Detect which cell encompasses the target text, then output its [x, y] center coordinate. 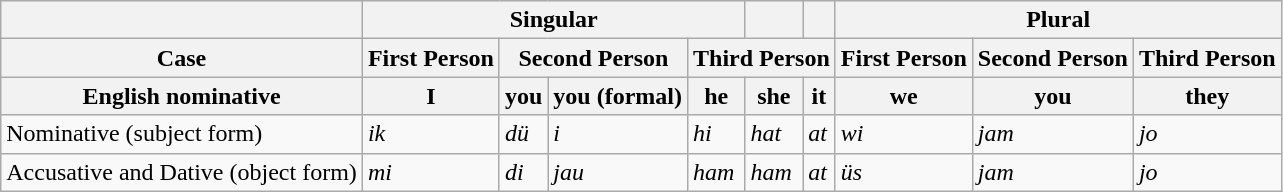
mi [430, 172]
Nominative (subject form) [182, 134]
Singular [554, 20]
we [904, 96]
Plural [1058, 20]
jau [618, 172]
di [523, 172]
you (formal) [618, 96]
hat [774, 134]
it [820, 96]
hi [717, 134]
he [717, 96]
I [430, 96]
they [1207, 96]
i [618, 134]
Accusative and Dative (object form) [182, 172]
wi [904, 134]
English nominative [182, 96]
she [774, 96]
ik [430, 134]
üs [904, 172]
dü [523, 134]
Case [182, 58]
